Identify which cell holds the provided text, then report its [x, y] central coordinate. 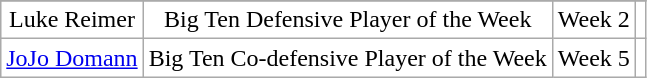
Big Ten Defensive Player of the Week [348, 20]
Week 2 [594, 20]
Luke Reimer [72, 20]
Big Ten Co-defensive Player of the Week [348, 58]
Week 5 [594, 58]
JoJo Domann [72, 58]
